Scan for the cell matching the given text and deliver its (X, Y) coordinate at center. 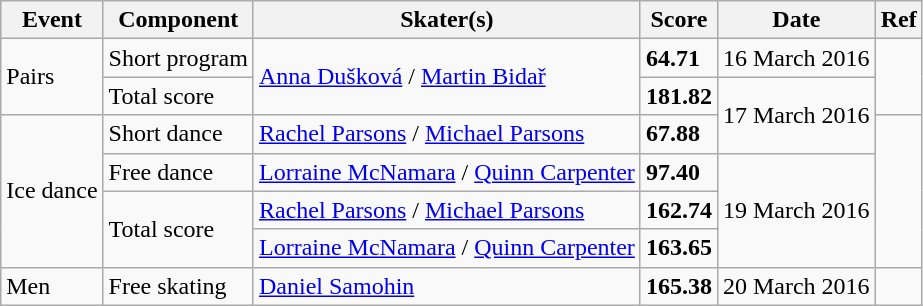
165.38 (678, 286)
Component (178, 20)
Free skating (178, 286)
67.88 (678, 134)
Anna Dušková / Martin Bidař (446, 77)
Score (678, 20)
Daniel Samohin (446, 286)
Ice dance (52, 191)
64.71 (678, 58)
Short program (178, 58)
16 March 2016 (796, 58)
Short dance (178, 134)
Pairs (52, 77)
181.82 (678, 96)
17 March 2016 (796, 115)
162.74 (678, 210)
Men (52, 286)
Skater(s) (446, 20)
19 March 2016 (796, 210)
Event (52, 20)
Free dance (178, 172)
20 March 2016 (796, 286)
Ref (898, 20)
Date (796, 20)
163.65 (678, 248)
97.40 (678, 172)
